Provide the [X, Y] coordinate of the cell's center where the given text is located.  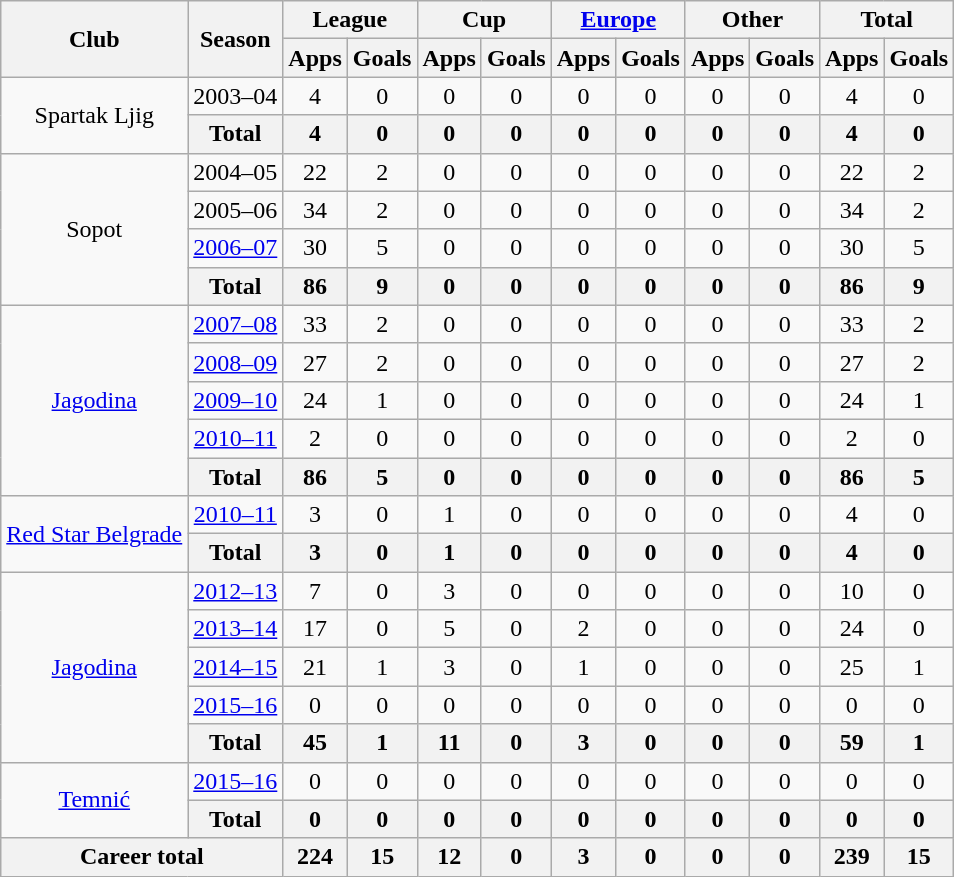
Spartak Ljig [94, 115]
Europe [618, 20]
Red Star Belgrade [94, 534]
2006–07 [236, 248]
League [350, 20]
7 [315, 591]
10 [852, 591]
Cup [484, 20]
Career total [142, 857]
21 [315, 667]
2009–10 [236, 400]
2014–15 [236, 667]
2004–05 [236, 172]
11 [449, 743]
Temnić [94, 800]
25 [852, 667]
2013–14 [236, 629]
2003–04 [236, 96]
Sopot [94, 229]
2012–13 [236, 591]
Club [94, 39]
Other [752, 20]
59 [852, 743]
2008–09 [236, 362]
224 [315, 857]
Season [236, 39]
2005–06 [236, 210]
239 [852, 857]
12 [449, 857]
17 [315, 629]
2007–08 [236, 324]
45 [315, 743]
